Return the [X, Y] coordinate for the center point of the cell that contains the specified text.  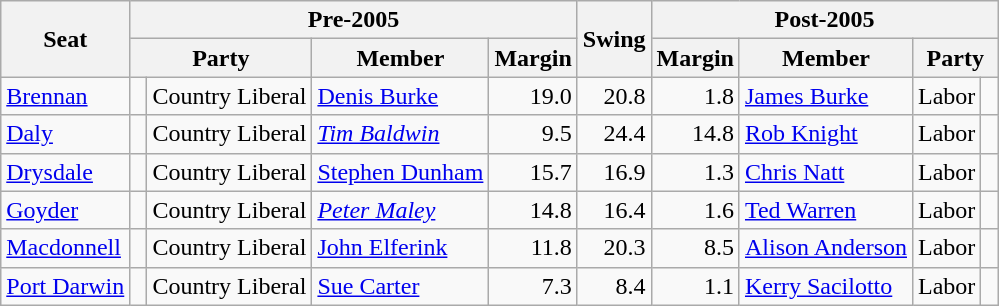
Rob Knight [826, 134]
16.4 [614, 210]
Denis Burke [400, 96]
1.8 [695, 96]
Ted Warren [826, 210]
Seat [66, 39]
16.9 [614, 172]
Tim Baldwin [400, 134]
24.4 [614, 134]
James Burke [826, 96]
1.3 [695, 172]
9.5 [533, 134]
Peter Maley [400, 210]
19.0 [533, 96]
Swing [614, 39]
Drysdale [66, 172]
15.7 [533, 172]
7.3 [533, 286]
Daly [66, 134]
Goyder [66, 210]
Pre-2005 [354, 20]
8.4 [614, 286]
Alison Anderson [826, 248]
1.1 [695, 286]
8.5 [695, 248]
Macdonnell [66, 248]
Chris Natt [826, 172]
Post-2005 [824, 20]
John Elferink [400, 248]
20.3 [614, 248]
1.6 [695, 210]
Port Darwin [66, 286]
Kerry Sacilotto [826, 286]
Stephen Dunham [400, 172]
11.8 [533, 248]
20.8 [614, 96]
Sue Carter [400, 286]
Brennan [66, 96]
